Search for the cell housing the specified text and yield its [x, y] center coordinate. 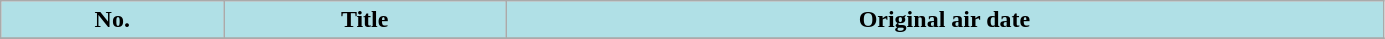
Title [365, 20]
No. [112, 20]
Original air date [945, 20]
